From the cell containing the given text, extract its center point as (X, Y) coordinate. 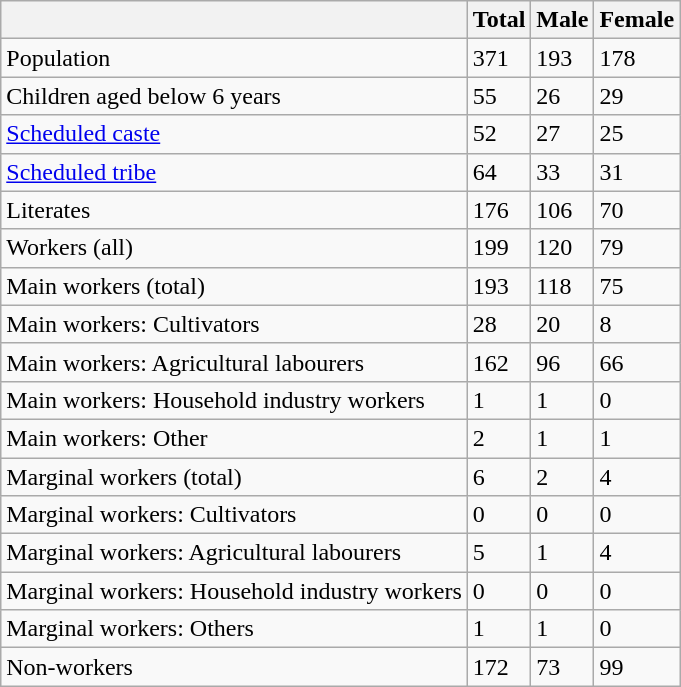
162 (499, 362)
31 (637, 172)
6 (499, 477)
25 (637, 134)
Non-workers (234, 667)
28 (499, 324)
Main workers (total) (234, 286)
75 (637, 286)
66 (637, 362)
Female (637, 20)
Total (499, 20)
5 (499, 553)
Children aged below 6 years (234, 96)
64 (499, 172)
Marginal workers: Others (234, 629)
199 (499, 248)
8 (637, 324)
Marginal workers: Cultivators (234, 515)
29 (637, 96)
Scheduled tribe (234, 172)
73 (562, 667)
55 (499, 96)
79 (637, 248)
Workers (all) (234, 248)
70 (637, 210)
Scheduled caste (234, 134)
118 (562, 286)
176 (499, 210)
Marginal workers (total) (234, 477)
Main workers: Agricultural labourers (234, 362)
Male (562, 20)
Marginal workers: Household industry workers (234, 591)
Population (234, 58)
120 (562, 248)
Main workers: Cultivators (234, 324)
Main workers: Household industry workers (234, 400)
96 (562, 362)
371 (499, 58)
52 (499, 134)
Main workers: Other (234, 438)
99 (637, 667)
172 (499, 667)
33 (562, 172)
Literates (234, 210)
27 (562, 134)
178 (637, 58)
Marginal workers: Agricultural labourers (234, 553)
26 (562, 96)
106 (562, 210)
20 (562, 324)
